Determine the [X, Y] coordinate at the center of the cell enclosing the given text.  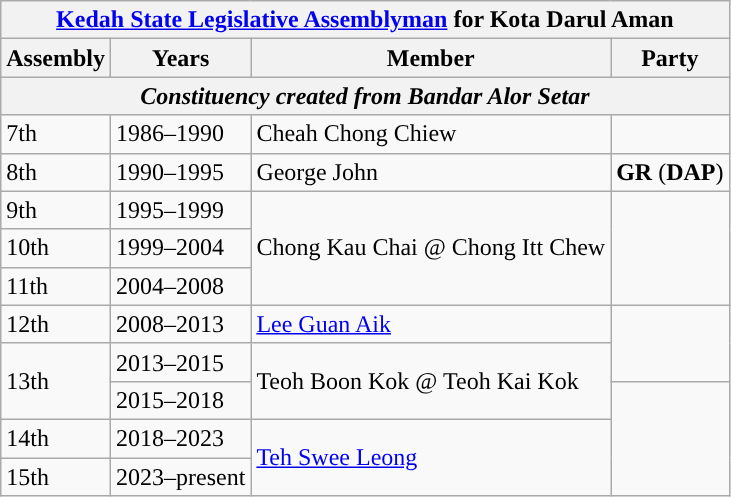
12th [56, 324]
2015–2018 [180, 400]
13th [56, 381]
1999–2004 [180, 248]
Teh Swee Leong [431, 457]
Party [670, 58]
Chong Kau Chai @ Chong Itt Chew [431, 248]
1995–1999 [180, 210]
2004–2008 [180, 286]
15th [56, 477]
Years [180, 58]
Constituency created from Bandar Alor Setar [365, 96]
Kedah State Legislative Assemblyman for Kota Darul Aman [365, 20]
Assembly [56, 58]
7th [56, 134]
10th [56, 248]
Cheah Chong Chiew [431, 134]
1986–1990 [180, 134]
2008–2013 [180, 324]
George John [431, 172]
11th [56, 286]
1990–1995 [180, 172]
2023–present [180, 477]
2018–2023 [180, 438]
Lee Guan Aik [431, 324]
Teoh Boon Kok @ Teoh Kai Kok [431, 381]
Member [431, 58]
14th [56, 438]
9th [56, 210]
GR (DAP) [670, 172]
8th [56, 172]
2013–2015 [180, 362]
